Search for the cell housing the specified text and yield its [x, y] center coordinate. 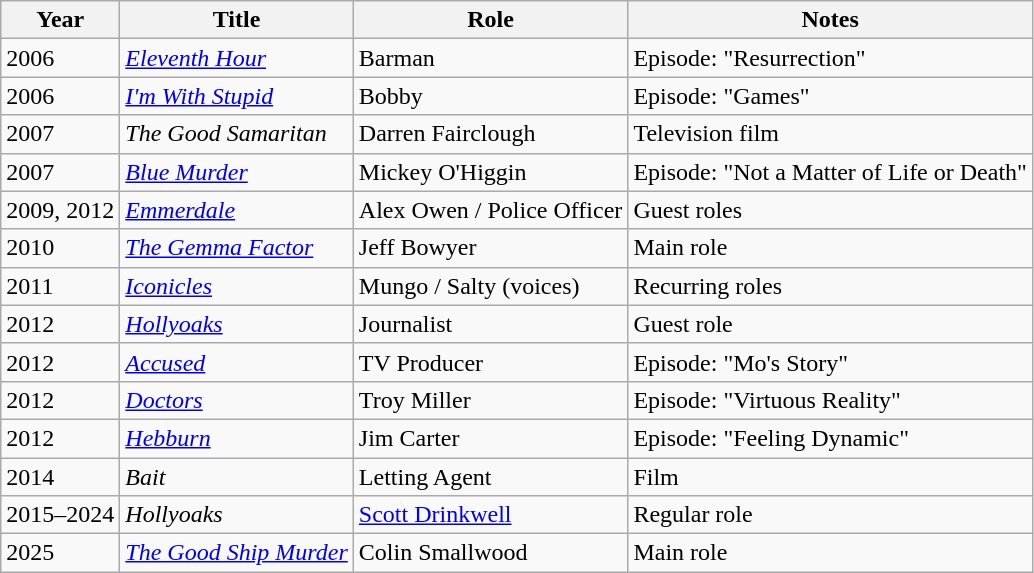
2010 [60, 248]
Episode: "Feeling Dynamic" [830, 438]
Blue Murder [237, 172]
Role [490, 20]
The Good Samaritan [237, 134]
The Good Ship Murder [237, 553]
Regular role [830, 515]
Troy Miller [490, 400]
Episode: "Mo's Story" [830, 362]
Hebburn [237, 438]
Film [830, 477]
Mungo / Salty (voices) [490, 286]
TV Producer [490, 362]
2009, 2012 [60, 210]
Accused [237, 362]
Jeff Bowyer [490, 248]
Bobby [490, 96]
Colin Smallwood [490, 553]
Episode: "Virtuous Reality" [830, 400]
Television film [830, 134]
2014 [60, 477]
Year [60, 20]
Mickey O'Higgin [490, 172]
Iconicles [237, 286]
Bait [237, 477]
The Gemma Factor [237, 248]
Barman [490, 58]
2025 [60, 553]
Episode: "Games" [830, 96]
Episode: "Not a Matter of Life or Death" [830, 172]
Emmerdale [237, 210]
I'm With Stupid [237, 96]
Title [237, 20]
Recurring roles [830, 286]
Alex Owen / Police Officer [490, 210]
Jim Carter [490, 438]
Eleventh Hour [237, 58]
Darren Fairclough [490, 134]
Guest roles [830, 210]
2011 [60, 286]
Doctors [237, 400]
2015–2024 [60, 515]
Letting Agent [490, 477]
Guest role [830, 324]
Episode: "Resurrection" [830, 58]
Notes [830, 20]
Journalist [490, 324]
Scott Drinkwell [490, 515]
